Search for the cell housing the specified text and yield its [x, y] center coordinate. 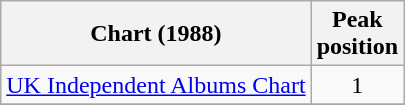
1 [357, 85]
UK Independent Albums Chart [156, 85]
Peakposition [357, 34]
Chart (1988) [156, 34]
